Scan for the cell matching the given text and deliver its [X, Y] coordinate at center. 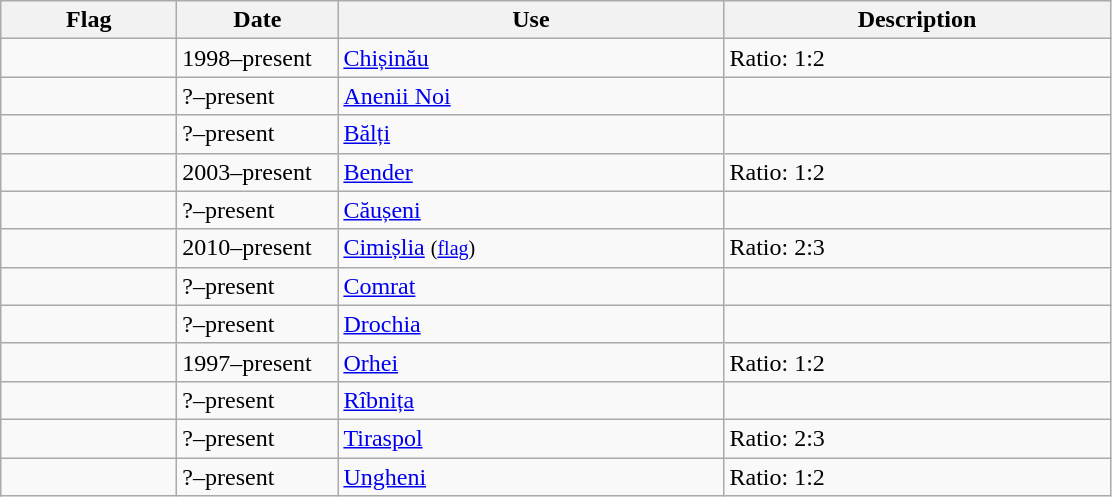
Flag [89, 20]
2003–present [258, 172]
Orhei [531, 362]
Cimișlia (flag) [531, 248]
Description [917, 20]
Căușeni [531, 210]
Drochia [531, 324]
Tiraspol [531, 438]
Ungheni [531, 477]
Use [531, 20]
Rîbnița [531, 400]
Bălți [531, 134]
1998–present [258, 58]
Anenii Noi [531, 96]
Chișinău [531, 58]
2010–present [258, 248]
Date [258, 20]
Bender [531, 172]
1997–present [258, 362]
Comrat [531, 286]
